Return [X, Y] of the center of cell containing provided text 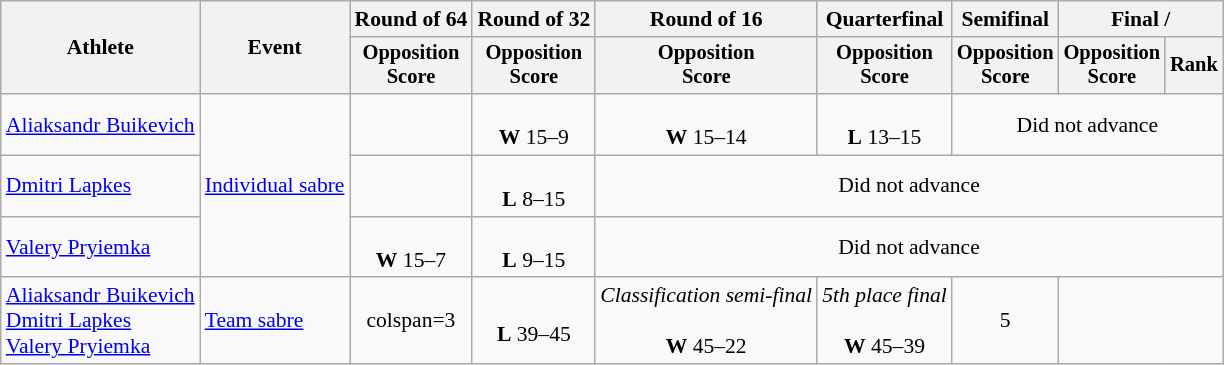
W 15–9 [534, 124]
Event [275, 48]
L 39–45 [534, 322]
5 [1006, 322]
Team sabre [275, 322]
Valery Pryiemka [100, 248]
Quarterfinal [884, 19]
Round of 16 [706, 19]
5th place finalW 45–39 [884, 322]
W 15–14 [706, 124]
Dmitri Lapkes [100, 186]
Final / [1141, 19]
Athlete [100, 48]
Individual sabre [275, 186]
colspan=3 [412, 322]
Rank [1194, 66]
Aliaksandr BuikevichDmitri LapkesValery Pryiemka [100, 322]
L 8–15 [534, 186]
W 15–7 [412, 248]
Round of 64 [412, 19]
Aliaksandr Buikevich [100, 124]
Semifinal [1006, 19]
Classification semi-finalW 45–22 [706, 322]
Round of 32 [534, 19]
L 13–15 [884, 124]
L 9–15 [534, 248]
